Find where the given text appears and provide that cell's center as (X, Y) coordinate. 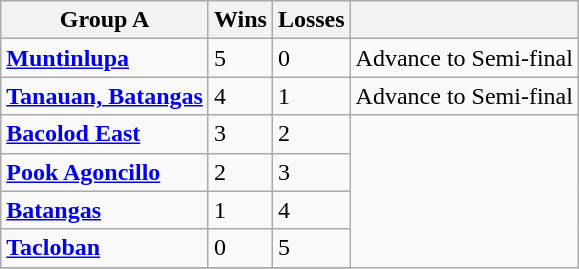
Bacolod East (105, 134)
Group A (105, 20)
Tanauan, Batangas (105, 96)
Batangas (105, 210)
Muntinlupa (105, 58)
Pook Agoncillo (105, 172)
Tacloban (105, 248)
Losses (311, 20)
Wins (240, 20)
